Output the [x, y] coordinate of the center of the cell containing the given text.  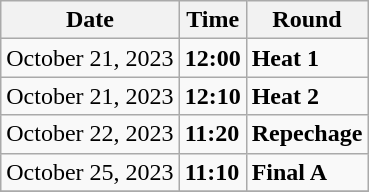
Heat 2 [307, 96]
October 25, 2023 [90, 172]
Date [90, 20]
Repechage [307, 134]
Time [212, 20]
12:10 [212, 96]
Round [307, 20]
Heat 1 [307, 58]
October 22, 2023 [90, 134]
11:20 [212, 134]
Final A [307, 172]
12:00 [212, 58]
11:10 [212, 172]
